Locate the cell with the specified text and output its (x, y) center coordinate. 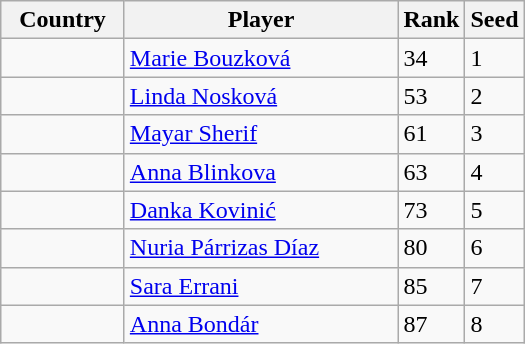
Anna Blinkova (261, 172)
Nuria Párrizas Díaz (261, 248)
8 (494, 324)
3 (494, 134)
Seed (494, 20)
Sara Errani (261, 286)
53 (432, 96)
1 (494, 58)
34 (432, 58)
4 (494, 172)
Player (261, 20)
73 (432, 210)
Country (63, 20)
Marie Bouzková (261, 58)
85 (432, 286)
80 (432, 248)
2 (494, 96)
Rank (432, 20)
7 (494, 286)
5 (494, 210)
Mayar Sherif (261, 134)
6 (494, 248)
Linda Nosková (261, 96)
61 (432, 134)
63 (432, 172)
Anna Bondár (261, 324)
Danka Kovinić (261, 210)
87 (432, 324)
